Identify which cell holds the provided text, then report its [X, Y] central coordinate. 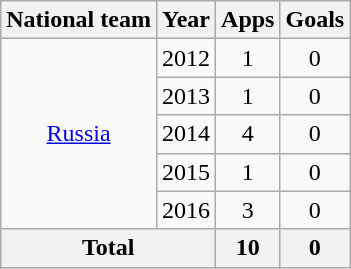
2013 [186, 96]
National team [79, 20]
3 [248, 210]
2014 [186, 134]
Apps [248, 20]
Russia [79, 134]
2012 [186, 58]
4 [248, 134]
2016 [186, 210]
10 [248, 248]
Year [186, 20]
2015 [186, 172]
Total [108, 248]
Goals [315, 20]
